Determine the (x, y) coordinate at the center of the cell enclosing the given text.  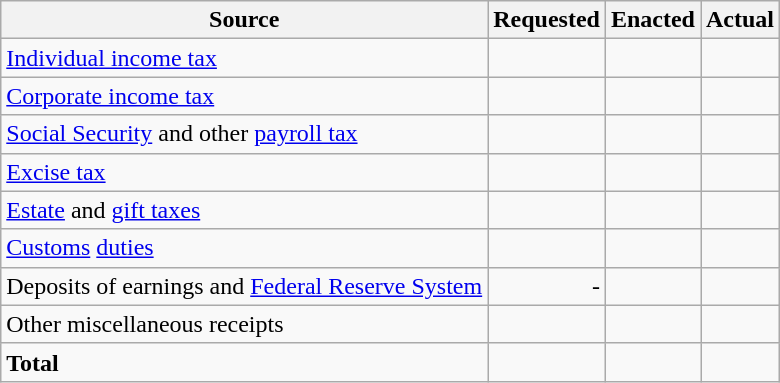
Estate and gift taxes (244, 210)
Actual (740, 20)
Enacted (652, 20)
Corporate income tax (244, 96)
Source (244, 20)
Individual income tax (244, 58)
- (547, 286)
Deposits of earnings and Federal Reserve System (244, 286)
Total (244, 362)
Customs duties (244, 248)
Other miscellaneous receipts (244, 324)
Social Security and other payroll tax (244, 134)
Excise tax (244, 172)
Requested (547, 20)
